Return [X, Y] of the center of cell containing provided text 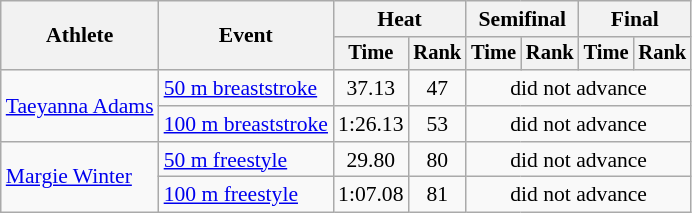
Taeyanna Adams [80, 106]
53 [438, 124]
Final [635, 19]
Semifinal [522, 19]
29.80 [370, 160]
37.13 [370, 88]
80 [438, 160]
Heat [400, 19]
50 m breaststroke [246, 88]
81 [438, 195]
50 m freestyle [246, 160]
Athlete [80, 36]
100 m freestyle [246, 195]
Margie Winter [80, 178]
47 [438, 88]
100 m breaststroke [246, 124]
1:07.08 [370, 195]
1:26.13 [370, 124]
Event [246, 36]
